Find where the given text appears and provide that cell's center as [X, Y] coordinate. 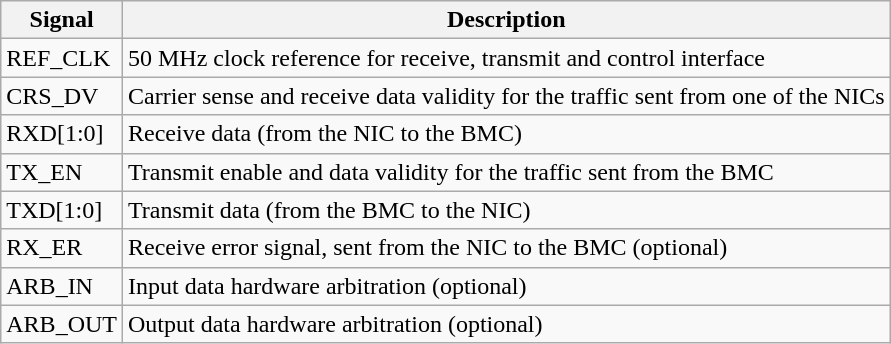
REF_CLK [62, 58]
50 MHz clock reference for receive, transmit and control interface [506, 58]
Output data hardware arbitration (optional) [506, 324]
CRS_DV [62, 96]
Input data hardware arbitration (optional) [506, 286]
RXD[1:0] [62, 134]
Transmit enable and data validity for the traffic sent from the BMC [506, 172]
Transmit data (from the BMC to the NIC) [506, 210]
ARB_OUT [62, 324]
Carrier sense and receive data validity for the traffic sent from one of the NICs [506, 96]
TX_EN [62, 172]
RX_ER [62, 248]
Signal [62, 20]
Receive error signal, sent from the NIC to the BMC (optional) [506, 248]
ARB_IN [62, 286]
Receive data (from the NIC to the BMC) [506, 134]
Description [506, 20]
TXD[1:0] [62, 210]
